Extract the (x, y) coordinate from the center of the cell holding the provided text.  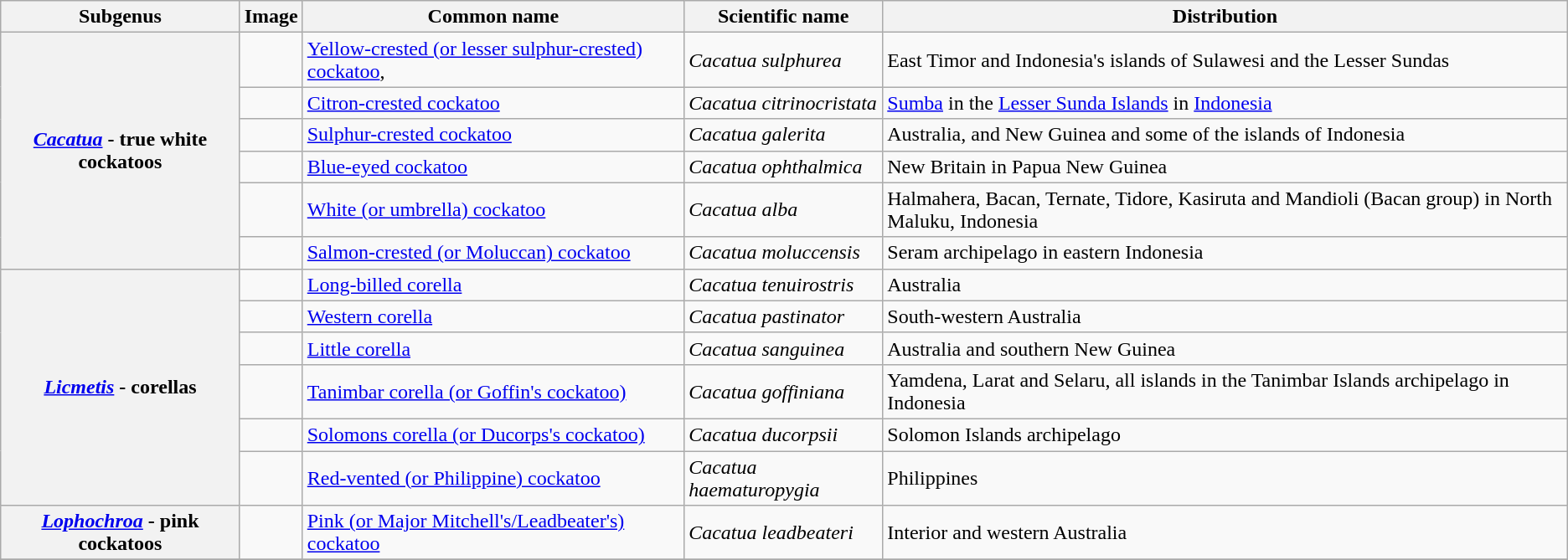
Cacatua pastinator (784, 316)
Australia and southern New Guinea (1225, 348)
Licmetis - corellas (121, 387)
Sumba in the Lesser Sunda Islands in Indonesia (1225, 103)
Cacatua leadbeateri (784, 532)
New Britain in Papua New Guinea (1225, 167)
Western corella (493, 316)
Red-vented (or Philippine) cockatoo (493, 477)
Blue-eyed cockatoo (493, 167)
Tanimbar corella (or Goffin's cockatoo) (493, 392)
Long-billed corella (493, 285)
East Timor and Indonesia's islands of Sulawesi and the Lesser Sundas (1225, 60)
Sulphur-crested cockatoo (493, 135)
Seram archipelago in eastern Indonesia (1225, 253)
Cacatua sanguinea (784, 348)
Cacatua citrinocristata (784, 103)
South-western Australia (1225, 316)
Halmahera, Bacan, Ternate, Tidore, Kasiruta and Mandioli (Bacan group) in North Maluku, Indonesia (1225, 209)
Image (271, 17)
Common name (493, 17)
Yellow-crested (or lesser sulphur-crested) cockatoo, (493, 60)
White (or umbrella) cockatoo (493, 209)
Cacatua tenuirostris (784, 285)
Citron-crested cockatoo (493, 103)
Cacatua goffiniana (784, 392)
Pink (or Major Mitchell's/Leadbeater's) cockatoo (493, 532)
Cacatua moluccensis (784, 253)
Scientific name (784, 17)
Australia (1225, 285)
Cacatua galerita (784, 135)
Australia, and New Guinea and some of the islands of Indonesia (1225, 135)
Cacatua ducorpsii (784, 434)
Interior and western Australia (1225, 532)
Subgenus (121, 17)
Salmon-crested (or Moluccan) cockatoo (493, 253)
Little corella (493, 348)
Distribution (1225, 17)
Cacatua ophthalmica (784, 167)
Lophochroa - pink cockatoos (121, 532)
Cacatua alba (784, 209)
Yamdena, Larat and Selaru, all islands in the Tanimbar Islands archipelago in Indonesia (1225, 392)
Cacatua sulphurea (784, 60)
Cacatua - true white cockatoos (121, 151)
Cacatua haematuropygia (784, 477)
Solomons corella (or Ducorps's cockatoo) (493, 434)
Philippines (1225, 477)
Solomon Islands archipelago (1225, 434)
